Identify which cell holds the provided text, then report its [X, Y] central coordinate. 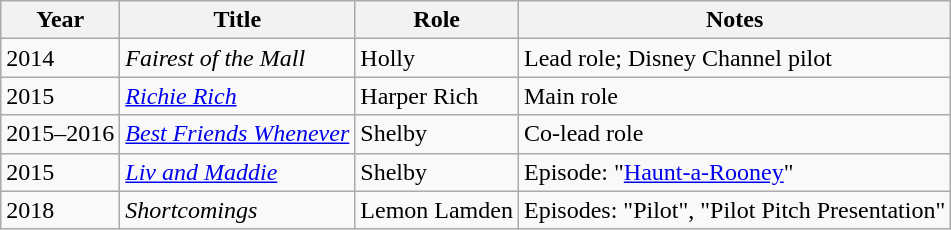
Notes [734, 20]
Liv and Maddie [238, 172]
Episodes: "Pilot", "Pilot Pitch Presentation" [734, 210]
Holly [437, 58]
2018 [60, 210]
Richie Rich [238, 96]
Episode: "Haunt-a-Rooney" [734, 172]
Main role [734, 96]
Co-lead role [734, 134]
Shortcomings [238, 210]
2014 [60, 58]
2015–2016 [60, 134]
Harper Rich [437, 96]
Best Friends Whenever [238, 134]
Role [437, 20]
Lead role; Disney Channel pilot [734, 58]
Year [60, 20]
Fairest of the Mall [238, 58]
Lemon Lamden [437, 210]
Title [238, 20]
